Search for the cell housing the specified text and yield its [x, y] center coordinate. 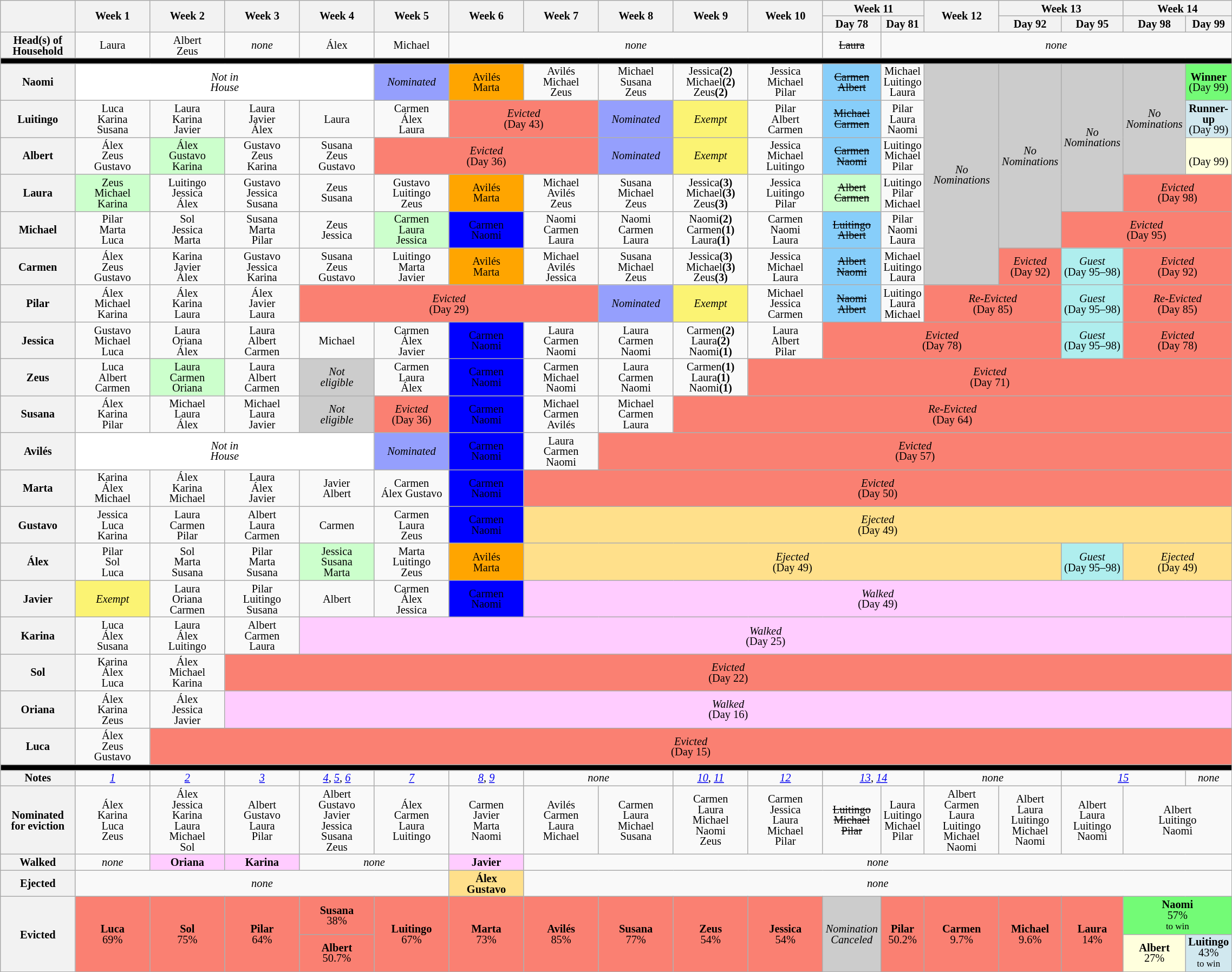
15 [1123, 778]
Re-Evicted(Day 64) [952, 414]
12 [785, 778]
KarinaÁlexLuca [113, 672]
KarinaÁlexMichael [113, 488]
LauraÁlexLuitingo [187, 635]
ÁlexKarinaLaura [187, 303]
Jessica(2)Michael(2)Zeus(2) [710, 82]
Luitingo43%to win [1209, 953]
Day 78 [851, 24]
CarmenLauraÁlex [412, 377]
Walked [38, 862]
1 [113, 778]
Susana77% [636, 934]
ÁlexJavierLaura [262, 303]
ÁlexKarinaMichael [187, 488]
JessicaSusanaMarta [337, 562]
Walked(Day 16) [728, 709]
CarmenJessicaLauraMichaelPilar [785, 820]
2 [187, 778]
AvilésMichaelZeus [561, 82]
Sol75% [187, 934]
3 [262, 778]
LauraOrianaÁlex [187, 340]
AlbertLuitingoNaomi [1177, 820]
MichaelSusanaZeus [636, 82]
Nomination Canceled [851, 934]
ÁlexKarinaLucaZeus [113, 820]
Gustavo [38, 525]
LucaAlbertCarmen [113, 377]
7 [412, 778]
Winner(Day 99) [1209, 82]
MichaelCarmenLaura [636, 414]
Week 6 [486, 16]
Evicted(Day 43) [524, 119]
AlbertCarmenLauraLuitingoMichaelNaomi [962, 820]
Evicted(Day 57) [915, 451]
CarmenLauraZeus [412, 525]
Pilar64% [262, 934]
8, 9 [486, 778]
MartaLuitingoZeus [412, 562]
AlbertLauraLuitingoMichaelNaomi [1030, 820]
Week 4 [337, 16]
AlbertGustavoJavierJessicaSusanaZeus [337, 820]
Zeus54% [710, 934]
AlbertLauraCarmen [262, 525]
Zeus [38, 377]
Walked(Day 49) [877, 598]
PilarMartaLuca [113, 230]
Day 92 [1030, 24]
PilarSolLuca [113, 562]
Evicted(Day 71) [990, 377]
JessicaMichaelLuitingo [785, 155]
Avilés [38, 451]
LuitingoMartaJavier [412, 266]
Day 81 [902, 24]
Carmen(2)Laura(2)Naomi(1) [710, 340]
Susana38% [337, 915]
Week 12 [962, 16]
Naomi57%to win [1177, 915]
10, 11 [710, 778]
ZeusJessica [337, 230]
Luitingo Albert [851, 230]
ÁlexJessicaJavier [187, 709]
MichaelAvilésJessica [561, 266]
JessicaMichaelPilar [785, 82]
LuitingoPilarMichael [902, 192]
Day 99 [1209, 24]
JessicaLucaKarina [113, 525]
Carmen(1)Laura(1)Naomi(1) [710, 377]
AlbertZeus [187, 45]
Jessica [38, 340]
AvilésCarmenLauraMichael [561, 820]
Albert50.7% [337, 953]
LuitingoMichaelPilar [902, 155]
MichaelLauraJavier [262, 414]
Evicted [38, 934]
Evicted(Day 22) [728, 672]
AlbertGustavoLauraPilar [262, 820]
Sol [38, 672]
SolMartaSusana [187, 562]
Evicted(Day 50) [877, 488]
LauraKarinaJavier [187, 119]
LauraÁlexJavier [262, 488]
LuitingoLauraMichael [902, 303]
LauraCarmenOriana [187, 377]
GustavoJessicaSusana [262, 192]
Naomi [38, 82]
AlbertCarmenLaura [262, 635]
ÁlexKarinaPilar [113, 414]
PilarNaomiLaura [902, 230]
Week 8 [636, 16]
Week 10 [785, 16]
Pilar50.2% [902, 934]
ÁlexKarinaZeus [113, 709]
Albert Carmen [851, 192]
LauraCarmenPilar [187, 525]
CarmenÁlexLaura [412, 119]
CarmenÁlexJavier [412, 340]
Luitingo67% [412, 934]
Week 14 [1177, 8]
PilarMartaSusana [262, 562]
Albert Naomi [851, 266]
GustavoLuitingoZeus [412, 192]
Michael Carmen [851, 119]
Ejected [38, 884]
LauraOrianaCarmen [187, 598]
Nominatedfor eviction [38, 820]
Luitingo [38, 119]
CarmenNaomiLaura [785, 230]
CarmenLauraMichaelNaomiZeus [710, 820]
Carmen Albert [851, 82]
Laura14% [1093, 934]
PilarLauraNaomi [902, 119]
13, 14 [874, 778]
Week 13 [1061, 8]
LauraAlbertPilar [785, 340]
Carmen Naomi [851, 155]
Luitingo Michael Pilar [851, 820]
LucaÁlexSusana [113, 635]
Week 9 [710, 16]
LucaKarinaSusana [113, 119]
JessicaLuitingoPilar [785, 192]
GustavoZeusKarina [262, 155]
Marta73% [486, 934]
Day 98 [1155, 24]
GustavoJessicaKarina [262, 266]
Week 11 [874, 8]
Pilar [38, 303]
JavierAlbert [337, 488]
LuitingoJessicaÁlex [187, 192]
ZeusSusana [337, 192]
Week 7 [561, 16]
CarmenÁlexJessica [412, 598]
Week 2 [187, 16]
Notes [38, 778]
MichaelAvilésZeus [561, 192]
ÁlexJessicaKarinaLauraMichaelSol [187, 820]
MichaelCarmenAvilés [561, 414]
4, 5, 6 [337, 778]
ÁlexGustavoKarina [187, 155]
MichaelLauraÁlex [187, 414]
SolJessicaMarta [187, 230]
Albert27% [1155, 953]
MichaelJessicaCarmen [785, 303]
Head(s) ofHousehold [38, 45]
PilarAlbertCarmen [785, 119]
Walked(Day 25) [766, 635]
KarinaJavierÁlex [187, 266]
PilarLuitingoSusana [262, 598]
Runner-up(Day 99) [1209, 119]
Naomi Albert [851, 303]
Evicted(Day 95) [1147, 230]
Luca [38, 746]
ÁlexGustavo [486, 884]
Avilés85% [561, 934]
CarmenMichaelNaomi [561, 377]
Evicted(Day 15) [691, 746]
(Day 99) [1209, 155]
CarmenLauraJessica [412, 230]
JessicaMichaelLaura [785, 266]
CarmenLauraMichaelSusana [636, 820]
CarmenÁlex Gustavo [412, 488]
Evicted(Day 98) [1177, 192]
Susana [38, 414]
Week 5 [412, 16]
ÁlexCarmenLauraLuitingo [412, 820]
SusanaMartaPilar [262, 230]
Day 95 [1093, 24]
Michael9.6% [1030, 934]
Evicted(Day 29) [449, 303]
LauraJavierÁlex [262, 119]
Week 1 [113, 16]
Jessica54% [785, 934]
CarmenJavierMartaNaomi [486, 820]
Marta [38, 488]
Naomi(2)Carmen(1)Laura(1) [710, 230]
GustavoMichaelLuca [113, 340]
Carmen9.7% [962, 934]
LauraLuitingoMichaelPilar [902, 820]
Week 3 [262, 16]
AlbertLauraLuitingoNaomi [1093, 820]
Luca69% [113, 934]
ZeusMichaelKarina [113, 192]
